Provide the [x, y] coordinate of the cell's center where the given text is located.  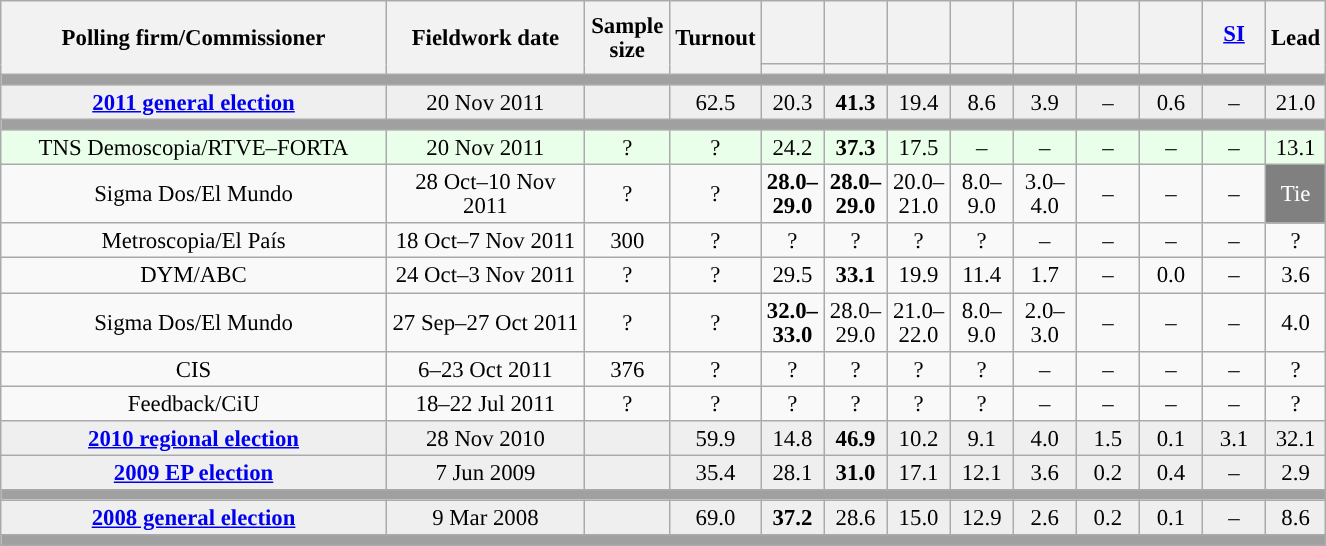
13.1 [1296, 148]
15.0 [918, 518]
0.6 [1170, 102]
24.2 [792, 148]
10.2 [918, 438]
12.9 [982, 518]
11.4 [982, 276]
32.0–33.0 [792, 322]
19.4 [918, 102]
3.0–4.0 [1044, 194]
27 Sep–27 Oct 2011 [485, 322]
28.1 [792, 472]
19.9 [918, 276]
0.4 [1170, 472]
28 Oct–10 Nov 2011 [485, 194]
17.1 [918, 472]
0.0 [1170, 276]
35.4 [716, 472]
2008 general election [194, 518]
18–22 Jul 2011 [485, 404]
41.3 [856, 102]
2011 general election [194, 102]
14.8 [792, 438]
Turnout [716, 38]
46.9 [856, 438]
CIS [194, 368]
TNS Demoscopia/RTVE–FORTA [194, 148]
28.6 [856, 518]
Feedback/CiU [194, 404]
29.5 [792, 276]
Lead [1296, 38]
9.1 [982, 438]
3.9 [1044, 102]
2.0–3.0 [1044, 322]
21.0–22.0 [918, 322]
20.0–21.0 [918, 194]
6–23 Oct 2011 [485, 368]
17.5 [918, 148]
7 Jun 2009 [485, 472]
Polling firm/Commissioner [194, 38]
1.7 [1044, 276]
2009 EP election [194, 472]
2010 regional election [194, 438]
SI [1234, 32]
62.5 [716, 102]
24 Oct–3 Nov 2011 [485, 276]
21.0 [1296, 102]
300 [627, 242]
37.3 [856, 148]
69.0 [716, 518]
9 Mar 2008 [485, 518]
12.1 [982, 472]
3.1 [1234, 438]
2.6 [1044, 518]
2.9 [1296, 472]
Metroscopia/El País [194, 242]
33.1 [856, 276]
59.9 [716, 438]
DYM/ABC [194, 276]
Fieldwork date [485, 38]
Tie [1296, 194]
28 Nov 2010 [485, 438]
32.1 [1296, 438]
1.5 [1108, 438]
37.2 [792, 518]
376 [627, 368]
31.0 [856, 472]
Sample size [627, 38]
20.3 [792, 102]
18 Oct–7 Nov 2011 [485, 242]
